Pinpoint the cell where the given text exists, returning its [x, y] midpoint coordinate. 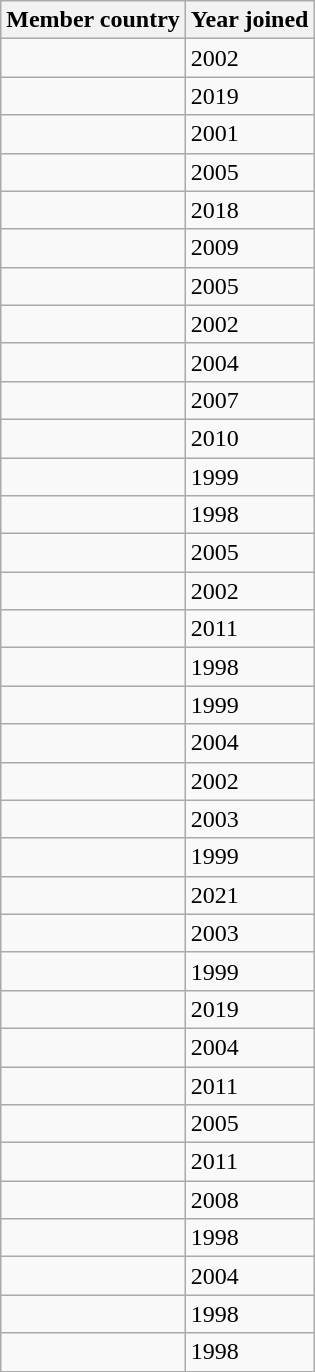
2007 [250, 400]
2008 [250, 1200]
2021 [250, 895]
2009 [250, 248]
2018 [250, 210]
2001 [250, 134]
Member country [94, 20]
2010 [250, 438]
Year joined [250, 20]
